From the cell containing the given text, extract its center point as (x, y) coordinate. 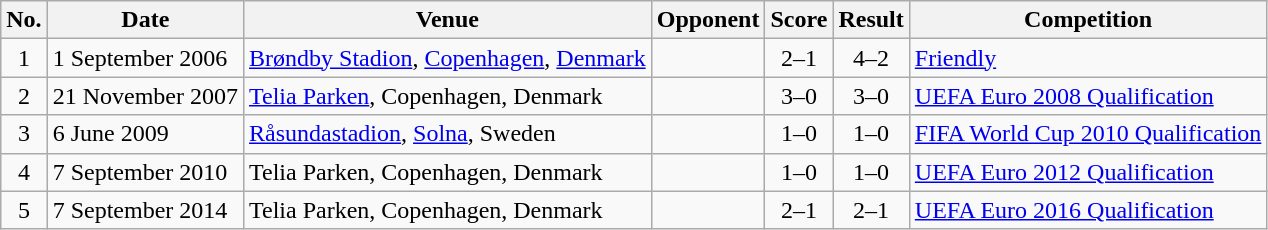
4 (24, 172)
No. (24, 20)
Score (799, 20)
Friendly (1088, 58)
Venue (448, 20)
Date (145, 20)
FIFA World Cup 2010 Qualification (1088, 134)
6 June 2009 (145, 134)
5 (24, 210)
Competition (1088, 20)
UEFA Euro 2008 Qualification (1088, 96)
1 September 2006 (145, 58)
Brøndby Stadion, Copenhagen, Denmark (448, 58)
Opponent (708, 20)
1 (24, 58)
UEFA Euro 2012 Qualification (1088, 172)
4–2 (871, 58)
Result (871, 20)
21 November 2007 (145, 96)
7 September 2014 (145, 210)
Råsundastadion, Solna, Sweden (448, 134)
2 (24, 96)
7 September 2010 (145, 172)
UEFA Euro 2016 Qualification (1088, 210)
3 (24, 134)
